Provide the [X, Y] coordinate of the cell's center where the given text is located.  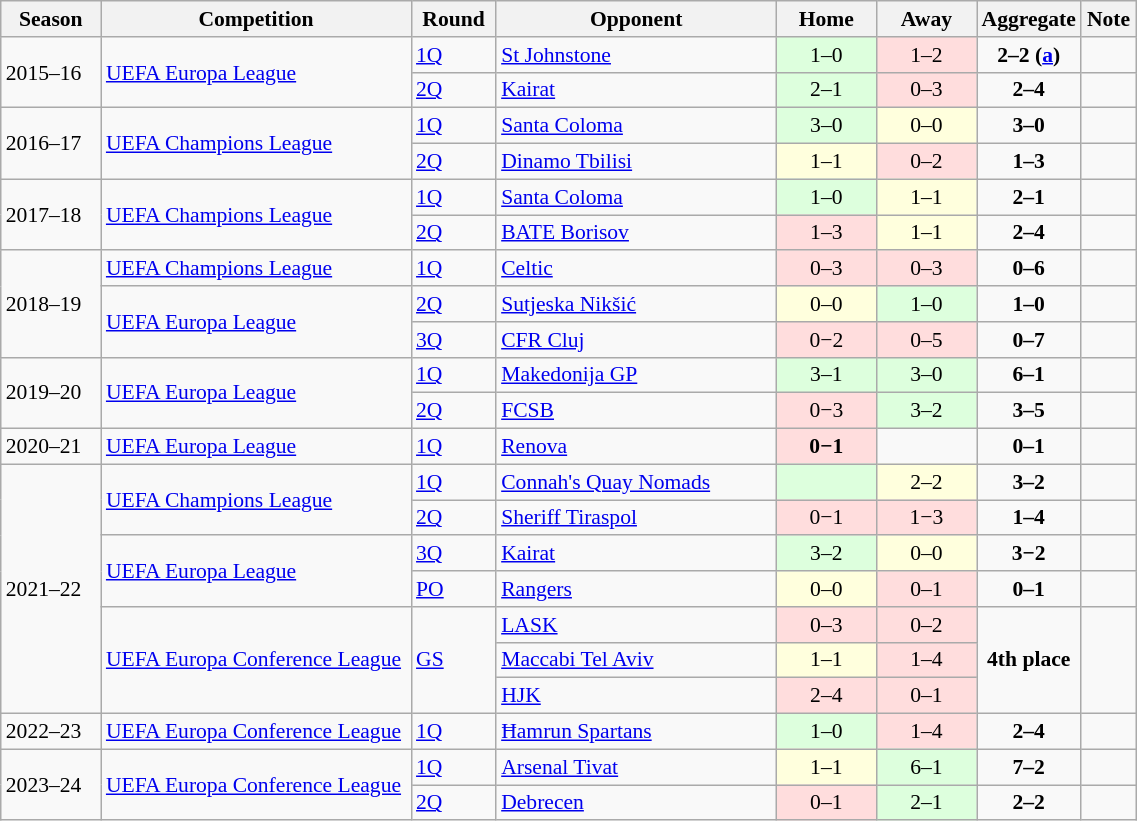
Opponent [636, 19]
2022–23 [51, 732]
Celtic [636, 269]
Away [926, 19]
Renova [636, 447]
Maccabi Tel Aviv [636, 660]
Sutjeska Nikšić [636, 304]
CFR Cluj [636, 340]
Dinamo Tbilisi [636, 162]
Sheriff Tiraspol [636, 518]
PO [454, 589]
0−3 [826, 411]
2–2 (a) [1028, 55]
3−2 [1028, 554]
Aggregate [1028, 19]
Competition [256, 19]
Ħamrun Spartans [636, 732]
Home [826, 19]
1−3 [926, 518]
2018–19 [51, 304]
FCSB [636, 411]
2015–16 [51, 72]
2017–18 [51, 214]
Arsenal Tivat [636, 767]
2021–22 [51, 588]
2019–20 [51, 392]
Makedonija GP [636, 375]
0–6 [1028, 269]
Connah's Quay Nomads [636, 482]
St Johnstone [636, 55]
0–5 [926, 340]
GS [454, 660]
7–2 [1028, 767]
Round [454, 19]
3–1 [826, 375]
Season [51, 19]
LASK [636, 625]
0–7 [1028, 340]
Rangers [636, 589]
2020–21 [51, 447]
2023–24 [51, 784]
2016–17 [51, 144]
4th place [1028, 660]
0−2 [826, 340]
Note [1108, 19]
1–2 [926, 55]
HJK [636, 696]
Debrecen [636, 803]
3–5 [1028, 411]
BATE Borisov [636, 233]
